Scan for the cell matching the given text and deliver its [x, y] coordinate at center. 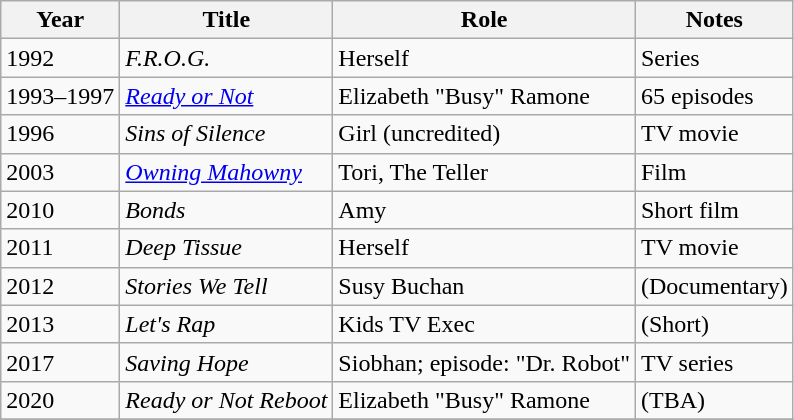
Title [226, 20]
Ready or Not [226, 96]
65 episodes [714, 96]
1993–1997 [60, 96]
1996 [60, 134]
Saving Hope [226, 362]
Short film [714, 210]
1992 [60, 58]
Siobhan; episode: "Dr. Robot" [484, 362]
(TBA) [714, 400]
Film [714, 172]
TV series [714, 362]
Bonds [226, 210]
2003 [60, 172]
(Short) [714, 324]
2017 [60, 362]
Tori, The Teller [484, 172]
Role [484, 20]
Stories We Tell [226, 286]
Amy [484, 210]
2013 [60, 324]
F.R.O.G. [226, 58]
Girl (uncredited) [484, 134]
Year [60, 20]
(Documentary) [714, 286]
Kids TV Exec [484, 324]
Sins of Silence [226, 134]
Owning Mahowny [226, 172]
Susy Buchan [484, 286]
2012 [60, 286]
2020 [60, 400]
2011 [60, 248]
Let's Rap [226, 324]
Ready or Not Reboot [226, 400]
2010 [60, 210]
Notes [714, 20]
Deep Tissue [226, 248]
Series [714, 58]
